Output the (x, y) coordinate of the center of the cell containing the given text.  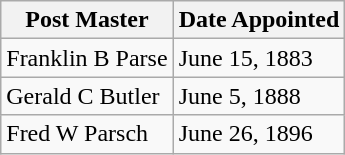
Fred W Parsch (87, 134)
June 26, 1896 (259, 134)
June 15, 1883 (259, 58)
Post Master (87, 20)
Gerald C Butler (87, 96)
June 5, 1888 (259, 96)
Franklin B Parse (87, 58)
Date Appointed (259, 20)
